Return (x, y) of the center of cell containing provided text 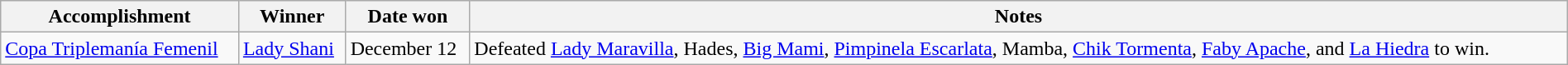
Notes (1019, 17)
December 12 (408, 48)
Lady Shani (292, 48)
Date won (408, 17)
Defeated Lady Maravilla, Hades, Big Mami, Pimpinela Escarlata, Mamba, Chik Tormenta, Faby Apache, and La Hiedra to win. (1019, 48)
Copa Triplemanía Femenil (120, 48)
Accomplishment (120, 17)
Winner (292, 17)
